Pinpoint the cell where the given text exists, returning its [x, y] midpoint coordinate. 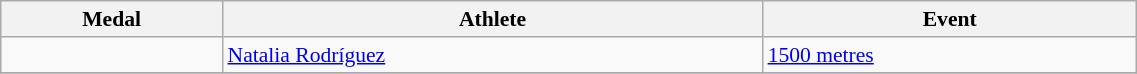
Event [950, 19]
1500 metres [950, 55]
Athlete [492, 19]
Medal [112, 19]
Natalia Rodríguez [492, 55]
